From the cell containing the given text, extract its center point as (X, Y) coordinate. 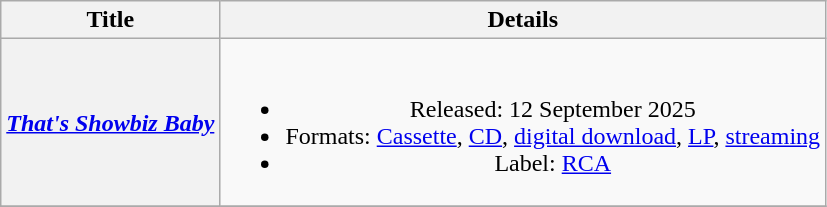
Title (110, 20)
Released: 12 September 2025Formats: Cassette, CD, digital download, LP, streamingLabel: RCA (523, 122)
That's Showbiz Baby (110, 122)
Details (523, 20)
